Scan for the cell matching the given text and deliver its [x, y] coordinate at center. 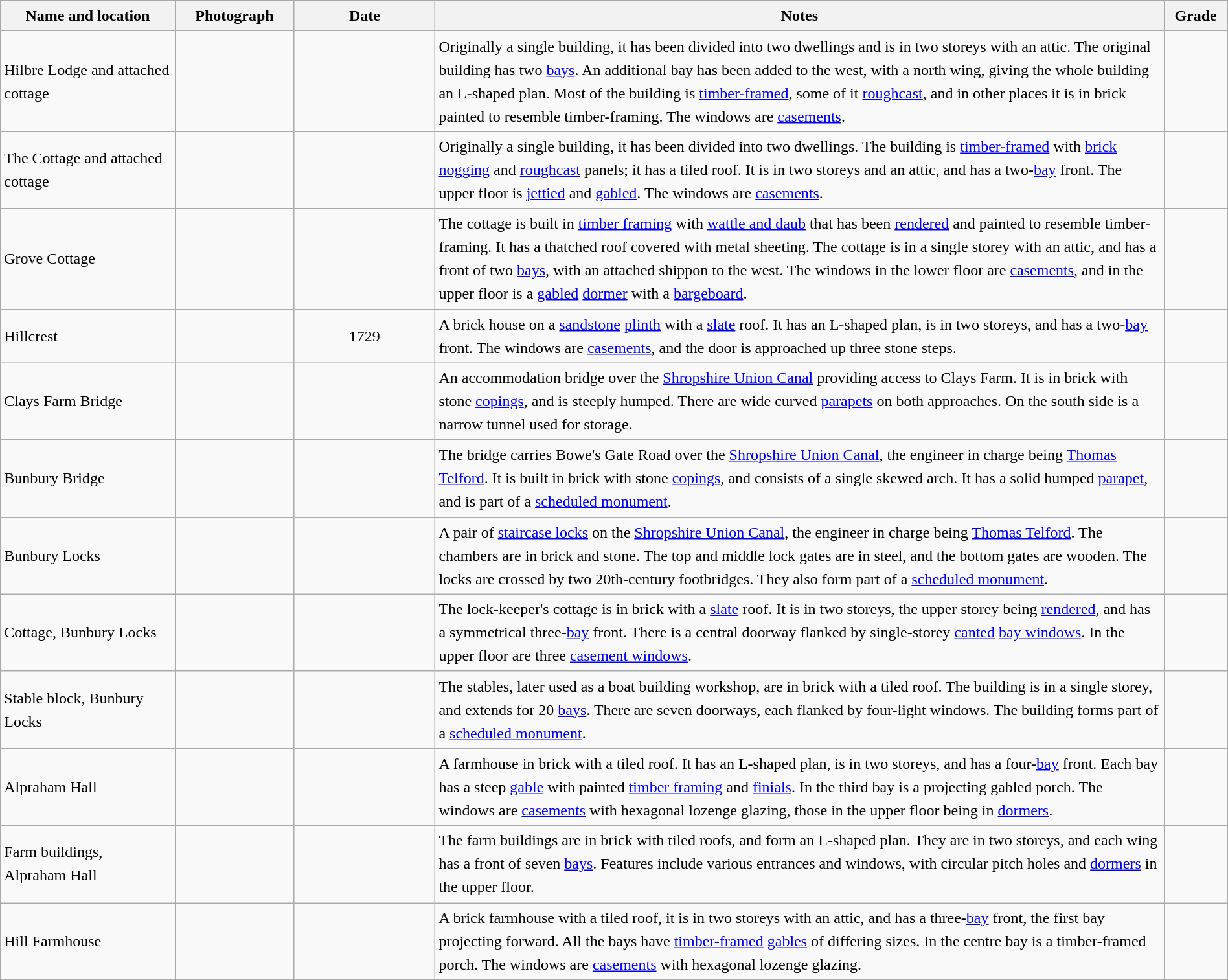
1729 [365, 336]
Cottage, Bunbury Locks [88, 632]
Alpraham Hall [88, 786]
Hilbre Lodge and attached cottage [88, 82]
Grove Cottage [88, 259]
Farm buildings,Alpraham Hall [88, 864]
Bunbury Bridge [88, 478]
Bunbury Locks [88, 556]
Name and location [88, 16]
Notes [799, 16]
Stable block, Bunbury Locks [88, 710]
The Cottage and attached cottage [88, 170]
Hill Farmhouse [88, 942]
Hillcrest [88, 336]
Photograph [234, 16]
Clays Farm Bridge [88, 402]
Grade [1196, 16]
Date [365, 16]
